Extract the (X, Y) coordinate from the center of the cell holding the provided text.  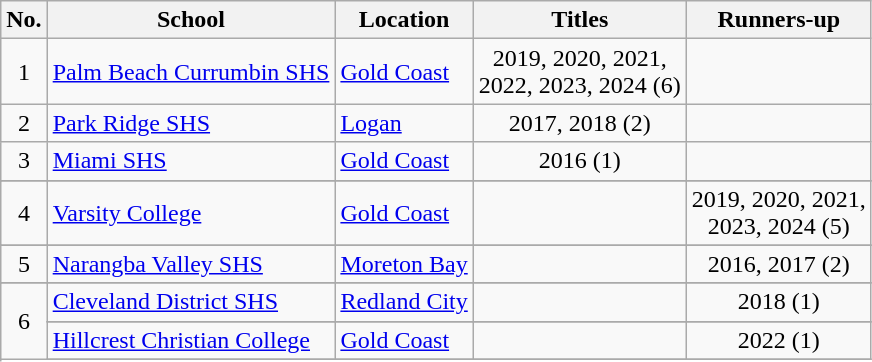
Miami SHS (191, 161)
Narangba Valley SHS (191, 264)
2016, 2017 (2) (778, 264)
School (191, 20)
Titles (580, 20)
Redland City (404, 302)
Cleveland District SHS (191, 302)
Moreton Bay (404, 264)
Location (404, 20)
2018 (1) (778, 302)
3 (24, 161)
2019, 2020, 2021, 2023, 2024 (5) (778, 212)
Park Ridge SHS (191, 123)
Hillcrest Christian College (191, 340)
Logan (404, 123)
5 (24, 264)
2 (24, 123)
2022 (1) (778, 340)
Runners-up (778, 20)
2019, 2020, 2021, 2022, 2023, 2024 (6) (580, 72)
4 (24, 212)
No. (24, 20)
Varsity College (191, 212)
2016 (1) (580, 161)
1 (24, 72)
6 (24, 321)
Palm Beach Currumbin SHS (191, 72)
2017, 2018 (2) (580, 123)
